Return [x, y] of the center of cell containing provided text 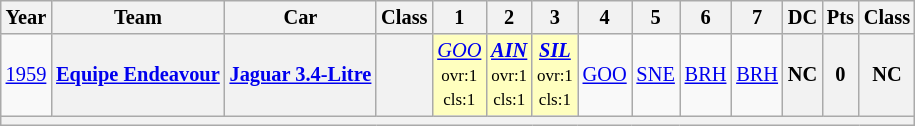
6 [706, 17]
1 [459, 17]
1959 [26, 75]
Pts [840, 17]
Year [26, 17]
GOOovr:1cls:1 [459, 75]
Team [138, 17]
3 [555, 17]
GOO [605, 75]
AINovr:1cls:1 [509, 75]
2 [509, 17]
Jaguar 3.4-Litre [301, 75]
SILovr:1cls:1 [555, 75]
4 [605, 17]
Equipe Endeavour [138, 75]
SNE [656, 75]
5 [656, 17]
7 [757, 17]
DC [802, 17]
Car [301, 17]
0 [840, 75]
